Extract the [x, y] coordinate from the center of the cell holding the provided text.  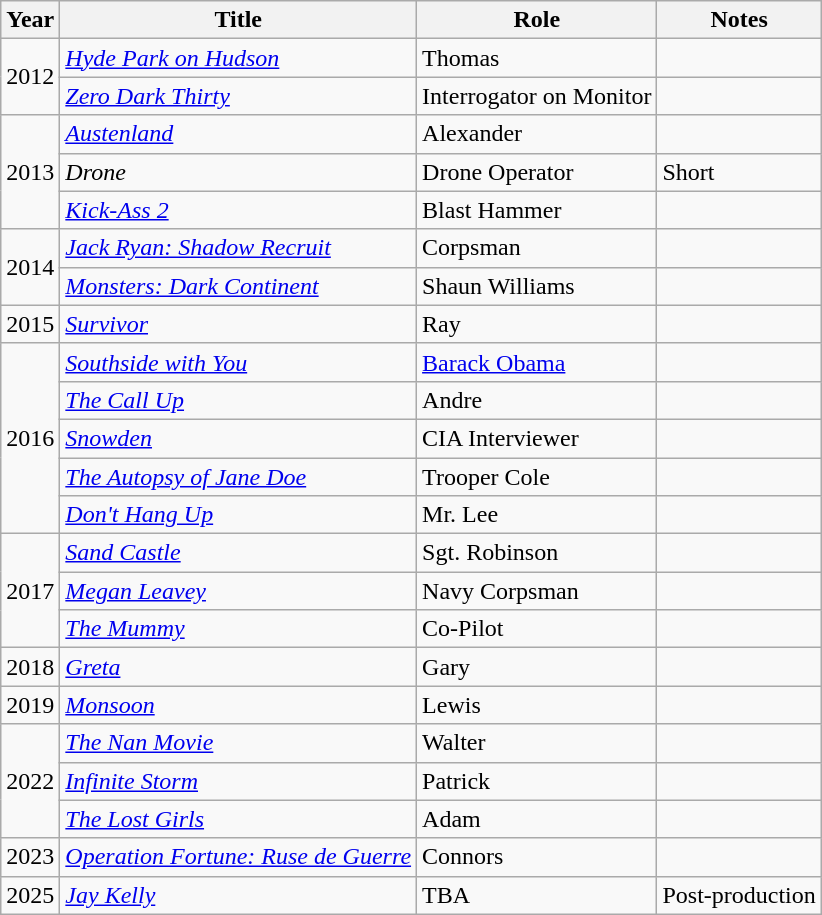
Austenland [238, 134]
The Lost Girls [238, 819]
Corpsman [537, 248]
2018 [30, 667]
Jack Ryan: Shadow Recruit [238, 248]
Sand Castle [238, 553]
Kick-Ass 2 [238, 210]
Interrogator on Monitor [537, 96]
2019 [30, 705]
TBA [537, 895]
The Mummy [238, 629]
2017 [30, 591]
Monsoon [238, 705]
2012 [30, 77]
Megan Leavey [238, 591]
Andre [537, 400]
Short [739, 172]
The Call Up [238, 400]
Sgt. Robinson [537, 553]
Infinite Storm [238, 781]
Barack Obama [537, 362]
Blast Hammer [537, 210]
CIA Interviewer [537, 438]
Year [30, 20]
Jay Kelly [238, 895]
Drone [238, 172]
Notes [739, 20]
2013 [30, 172]
The Autopsy of Jane Doe [238, 477]
Shaun Williams [537, 286]
Navy Corpsman [537, 591]
Thomas [537, 58]
Don't Hang Up [238, 515]
Role [537, 20]
Drone Operator [537, 172]
2015 [30, 324]
2023 [30, 857]
Survivor [238, 324]
2014 [30, 267]
The Nan Movie [238, 743]
Greta [238, 667]
Walter [537, 743]
Gary [537, 667]
Lewis [537, 705]
Alexander [537, 134]
Southside with You [238, 362]
Post-production [739, 895]
Operation Fortune: Ruse de Guerre [238, 857]
Hyde Park on Hudson [238, 58]
Title [238, 20]
Trooper Cole [537, 477]
Connors [537, 857]
Adam [537, 819]
2016 [30, 438]
Ray [537, 324]
Mr. Lee [537, 515]
2025 [30, 895]
Co-Pilot [537, 629]
Zero Dark Thirty [238, 96]
Patrick [537, 781]
2022 [30, 781]
Monsters: Dark Continent [238, 286]
Snowden [238, 438]
